Return the (x, y) coordinate for the center point of the cell that contains the specified text.  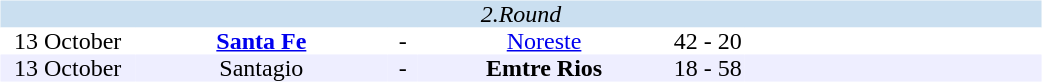
Emtre Rios (544, 68)
18 - 58 (708, 68)
Noreste (544, 42)
2.Round (520, 14)
42 - 20 (708, 42)
Santa Fe (262, 42)
Santagio (262, 68)
